Search for the cell housing the specified text and yield its [X, Y] center coordinate. 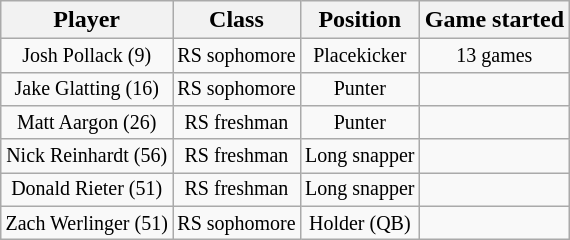
Class [237, 20]
Game started [494, 20]
Nick Reinhardt (56) [87, 156]
Donald Rieter (51) [87, 190]
Jake Glatting (16) [87, 88]
Holder (QB) [360, 222]
13 games [494, 56]
Matt Aargon (26) [87, 122]
Placekicker [360, 56]
Josh Pollack (9) [87, 56]
Player [87, 20]
Position [360, 20]
Zach Werlinger (51) [87, 222]
